Return [X, Y] of the center of cell containing provided text 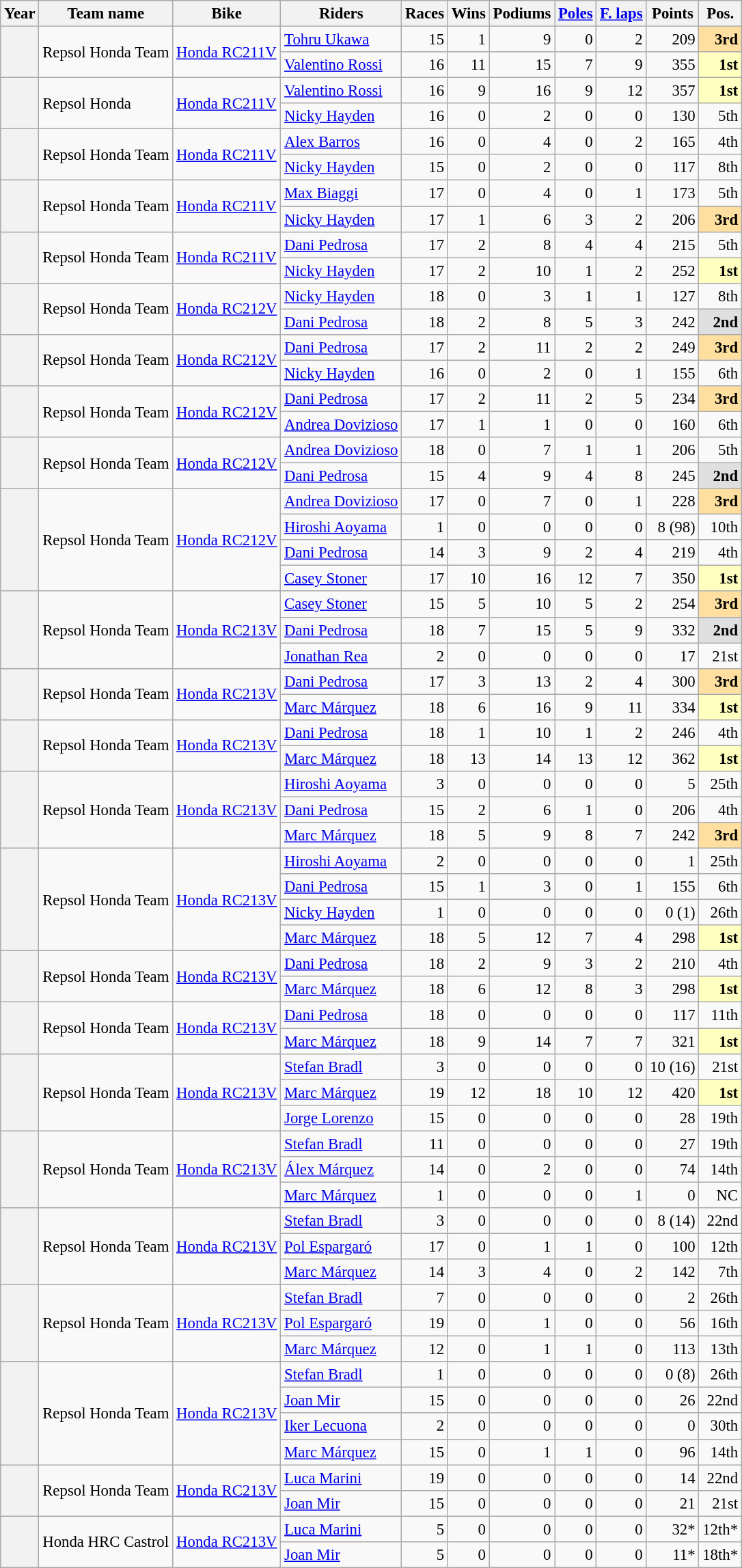
Repsol Honda [106, 104]
Jonathan Rea [342, 656]
Riders [342, 14]
Bike [227, 14]
130 [672, 116]
18th* [720, 1555]
Honda HRC Castrol [106, 1541]
10th [720, 527]
Year [20, 14]
254 [672, 605]
30th [720, 1427]
56 [672, 1323]
27 [672, 1144]
215 [672, 245]
Points [672, 14]
245 [672, 476]
Max Biaggi [342, 193]
Jorge Lorenzo [342, 1118]
32* [672, 1529]
Iker Lecuona [342, 1427]
355 [672, 65]
13th [720, 1349]
NC [720, 1195]
74 [672, 1170]
334 [672, 707]
0 (1) [672, 913]
21 [672, 1503]
100 [672, 1246]
0 (8) [672, 1375]
127 [672, 296]
249 [672, 348]
209 [672, 40]
12th [720, 1246]
26 [672, 1401]
Races [425, 14]
165 [672, 142]
F. laps [622, 14]
11th [720, 1015]
10 (16) [672, 1067]
160 [672, 424]
Tohru Ukawa [342, 40]
Podiums [522, 14]
Team name [106, 14]
350 [672, 579]
12th* [720, 1529]
8 (98) [672, 527]
142 [672, 1272]
113 [672, 1349]
228 [672, 501]
11* [672, 1555]
173 [672, 193]
420 [672, 1092]
321 [672, 1041]
Poles [575, 14]
Álex Márquez [342, 1170]
96 [672, 1452]
Alex Barros [342, 142]
332 [672, 630]
246 [672, 733]
357 [672, 91]
234 [672, 399]
16th [720, 1323]
8 (14) [672, 1221]
Pos. [720, 14]
362 [672, 758]
Wins [469, 14]
28 [672, 1118]
300 [672, 681]
210 [672, 964]
252 [672, 271]
7th [720, 1272]
219 [672, 553]
